Return the [X, Y] coordinate for the center point of the cell that contains the specified text.  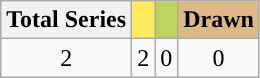
Drawn [219, 20]
Total Series [66, 20]
